Identify which cell holds the provided text, then report its [X, Y] central coordinate. 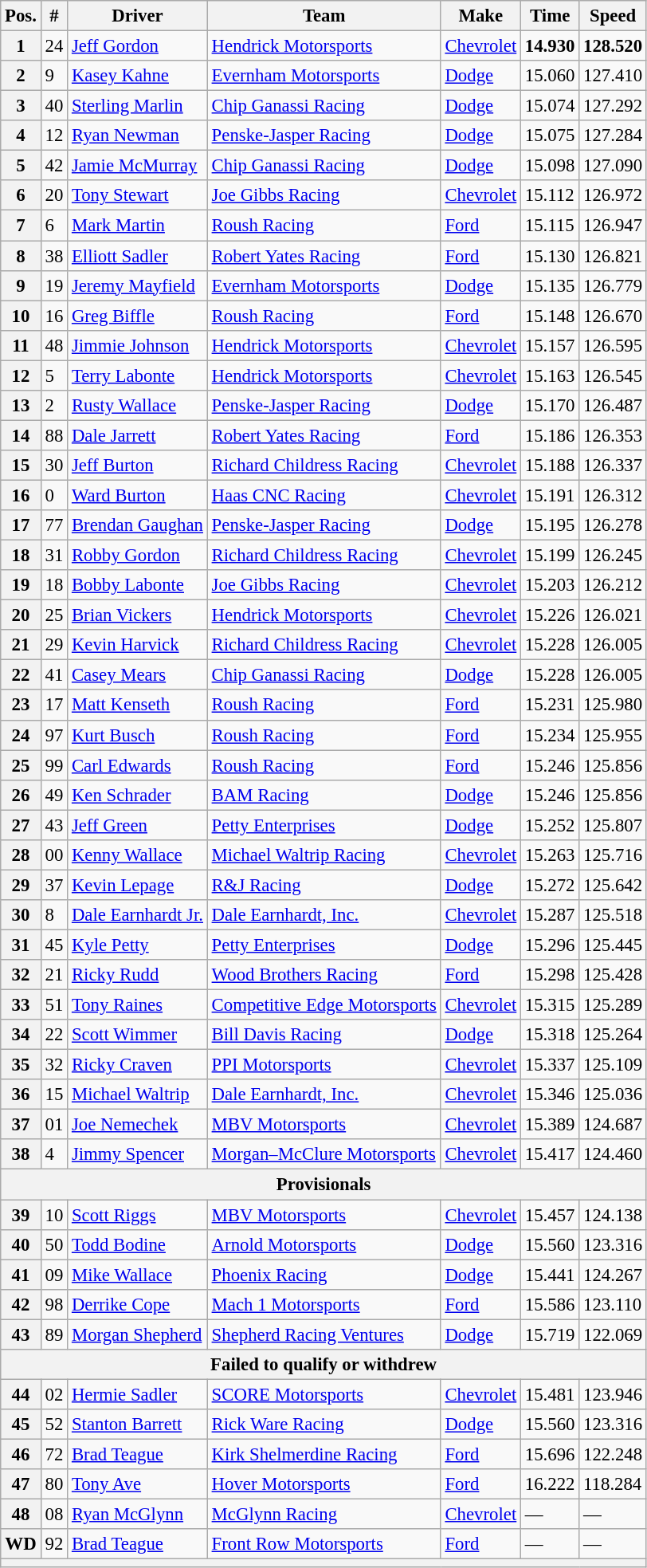
46 [21, 1454]
72 [54, 1454]
15.115 [550, 226]
35 [21, 1065]
126.353 [614, 435]
Tony Raines [138, 1005]
15.075 [550, 136]
Jeff Gordon [138, 46]
15.263 [550, 855]
Carl Edwards [138, 765]
15.252 [550, 825]
118.284 [614, 1484]
Robby Gordon [138, 556]
27 [21, 825]
Driver [138, 16]
Arnold Motorsports [323, 1244]
Scott Wimmer [138, 1035]
Dale Earnhardt Jr. [138, 915]
128.520 [614, 46]
15.231 [550, 705]
33 [21, 1005]
125.716 [614, 855]
15.148 [550, 316]
Mach 1 Motorsports [323, 1304]
126.245 [614, 556]
88 [54, 435]
PPI Motorsports [323, 1065]
15.163 [550, 375]
44 [21, 1394]
1 [21, 46]
Shepherd Racing Ventures [323, 1334]
15.318 [550, 1035]
126.670 [614, 316]
00 [54, 855]
Matt Kenseth [138, 705]
125.036 [614, 1094]
15.203 [550, 585]
125.109 [614, 1065]
Jeff Green [138, 825]
123.946 [614, 1394]
124.138 [614, 1215]
125.264 [614, 1035]
15.481 [550, 1394]
126.021 [614, 615]
Mark Martin [138, 226]
15.170 [550, 406]
Ryan McGlynn [138, 1515]
28 [21, 855]
26 [21, 795]
15.186 [550, 435]
125.289 [614, 1005]
15.272 [550, 885]
Stanton Barrett [138, 1425]
36 [21, 1094]
McGlynn Racing [323, 1515]
126.545 [614, 375]
Todd Bodine [138, 1244]
Ward Burton [138, 495]
126.595 [614, 345]
99 [54, 765]
0 [54, 495]
Morgan–McClure Motorsports [323, 1155]
Jeff Burton [138, 466]
51 [54, 1005]
126.278 [614, 525]
89 [54, 1334]
Wood Brothers Racing [323, 975]
Hermie Sadler [138, 1394]
Kyle Petty [138, 945]
Jamie McMurray [138, 166]
47 [21, 1484]
Morgan Shepherd [138, 1334]
15.296 [550, 945]
125.428 [614, 975]
Jeremy Mayfield [138, 285]
49 [54, 795]
Kenny Wallace [138, 855]
7 [21, 226]
Scott Riggs [138, 1215]
125.807 [614, 825]
Kirk Shelmerdine Racing [323, 1454]
15.191 [550, 495]
Provisionals [323, 1185]
15.389 [550, 1125]
124.460 [614, 1155]
Ryan Newman [138, 136]
15.696 [550, 1454]
Ricky Rudd [138, 975]
Jimmie Johnson [138, 345]
15.287 [550, 915]
Elliott Sadler [138, 256]
15.188 [550, 466]
15.586 [550, 1304]
124.687 [614, 1125]
Joe Nemechek [138, 1125]
77 [54, 525]
Derrike Cope [138, 1304]
127.090 [614, 166]
126.212 [614, 585]
Greg Biffle [138, 316]
Terry Labonte [138, 375]
Kasey Kahne [138, 76]
02 [54, 1394]
15.098 [550, 166]
15.234 [550, 735]
Bill Davis Racing [323, 1035]
Bobby Labonte [138, 585]
3 [21, 106]
Ken Schrader [138, 795]
Time [550, 16]
50 [54, 1244]
15.441 [550, 1275]
124.267 [614, 1275]
125.642 [614, 885]
15.346 [550, 1094]
Kevin Harvick [138, 645]
127.292 [614, 106]
14 [21, 435]
15.719 [550, 1334]
13 [21, 406]
Brian Vickers [138, 615]
Dale Jarrett [138, 435]
125.955 [614, 735]
125.518 [614, 915]
16.222 [550, 1484]
15.112 [550, 195]
34 [21, 1035]
15.226 [550, 615]
92 [54, 1544]
97 [54, 735]
Tony Ave [138, 1484]
15.135 [550, 285]
15.195 [550, 525]
125.445 [614, 945]
Phoenix Racing [323, 1275]
Tony Stewart [138, 195]
Jimmy Spencer [138, 1155]
98 [54, 1304]
Kevin Lepage [138, 885]
39 [21, 1215]
15.199 [550, 556]
Rusty Wallace [138, 406]
126.337 [614, 466]
# [54, 16]
126.947 [614, 226]
WD [21, 1544]
126.779 [614, 285]
Kurt Busch [138, 735]
08 [54, 1515]
127.410 [614, 76]
09 [54, 1275]
Sterling Marlin [138, 106]
14.930 [550, 46]
126.487 [614, 406]
Pos. [21, 16]
122.069 [614, 1334]
Team [323, 16]
122.248 [614, 1454]
Failed to qualify or withdrew [323, 1365]
Competitive Edge Motorsports [323, 1005]
Front Row Motorsports [323, 1544]
Make [480, 16]
23 [21, 705]
Mike Wallace [138, 1275]
15.337 [550, 1065]
Michael Waltrip Racing [323, 855]
Haas CNC Racing [323, 495]
52 [54, 1425]
Casey Mears [138, 675]
15.157 [550, 345]
127.284 [614, 136]
15.074 [550, 106]
BAM Racing [323, 795]
125.980 [614, 705]
123.110 [614, 1304]
Rick Ware Racing [323, 1425]
R&J Racing [323, 885]
15.298 [550, 975]
15.060 [550, 76]
126.972 [614, 195]
Speed [614, 16]
Ricky Craven [138, 1065]
11 [21, 345]
Brendan Gaughan [138, 525]
126.821 [614, 256]
15.130 [550, 256]
Hover Motorsports [323, 1484]
01 [54, 1125]
126.312 [614, 495]
80 [54, 1484]
15.315 [550, 1005]
15.457 [550, 1215]
15.417 [550, 1155]
SCORE Motorsports [323, 1394]
Michael Waltrip [138, 1094]
